For the text-containing cell, return its midpoint in [X, Y] coordinate format. 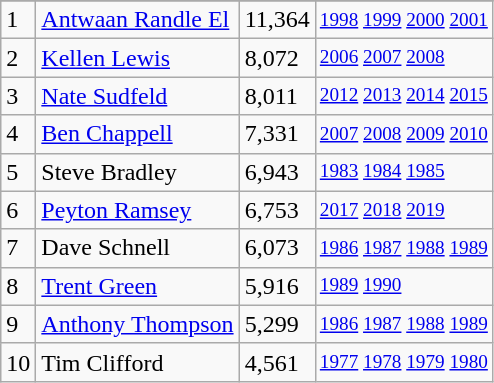
Anthony Thompson [138, 324]
6,943 [277, 172]
6 [18, 210]
5,916 [277, 286]
4 [18, 134]
1998 1999 2000 2001 [404, 20]
2012 2013 2014 2015 [404, 96]
8,011 [277, 96]
Trent Green [138, 286]
7,331 [277, 134]
10 [18, 362]
Steve Bradley [138, 172]
8 [18, 286]
5,299 [277, 324]
Ben Chappell [138, 134]
2006 2007 2008 [404, 58]
Tim Clifford [138, 362]
Dave Schnell [138, 248]
5 [18, 172]
2007 2008 2009 2010 [404, 134]
11,364 [277, 20]
3 [18, 96]
2017 2018 2019 [404, 210]
Antwaan Randle El [138, 20]
6,073 [277, 248]
2 [18, 58]
6,753 [277, 210]
8,072 [277, 58]
4,561 [277, 362]
Kellen Lewis [138, 58]
1977 1978 1979 1980 [404, 362]
1 [18, 20]
1989 1990 [404, 286]
Nate Sudfeld [138, 96]
1983 1984 1985 [404, 172]
Peyton Ramsey [138, 210]
7 [18, 248]
9 [18, 324]
